Provide the (X, Y) coordinate of the cell's center where the given text is located.  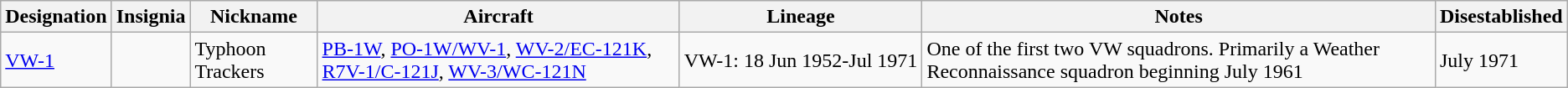
Notes (1179, 17)
One of the first two VW squadrons. Primarily a Weather Reconnaissance squadron beginning July 1961 (1179, 60)
VW-1 (56, 60)
Designation (56, 17)
Aircraft (498, 17)
Typhoon Trackers (254, 60)
Lineage (801, 17)
Disestablished (1501, 17)
VW-1: 18 Jun 1952-Jul 1971 (801, 60)
Insignia (151, 17)
Nickname (254, 17)
PB-1W, PO-1W/WV-1, WV-2/EC-121K, R7V-1/C-121J, WV-3/WC-121N (498, 60)
July 1971 (1501, 60)
